Find where the given text appears and provide that cell's center as (x, y) coordinate. 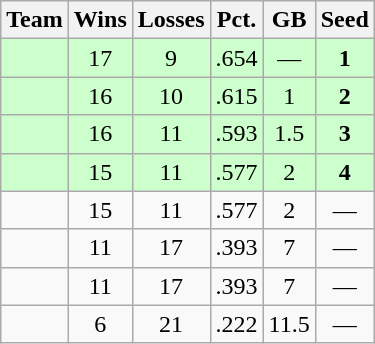
Losses (171, 20)
Pct. (236, 20)
10 (171, 96)
1.5 (289, 134)
4 (344, 172)
6 (100, 324)
11.5 (289, 324)
.222 (236, 324)
.654 (236, 58)
.593 (236, 134)
9 (171, 58)
Seed (344, 20)
Wins (100, 20)
21 (171, 324)
3 (344, 134)
Team (35, 20)
GB (289, 20)
.615 (236, 96)
